Extract the (x, y) coordinate from the center of the cell holding the provided text.  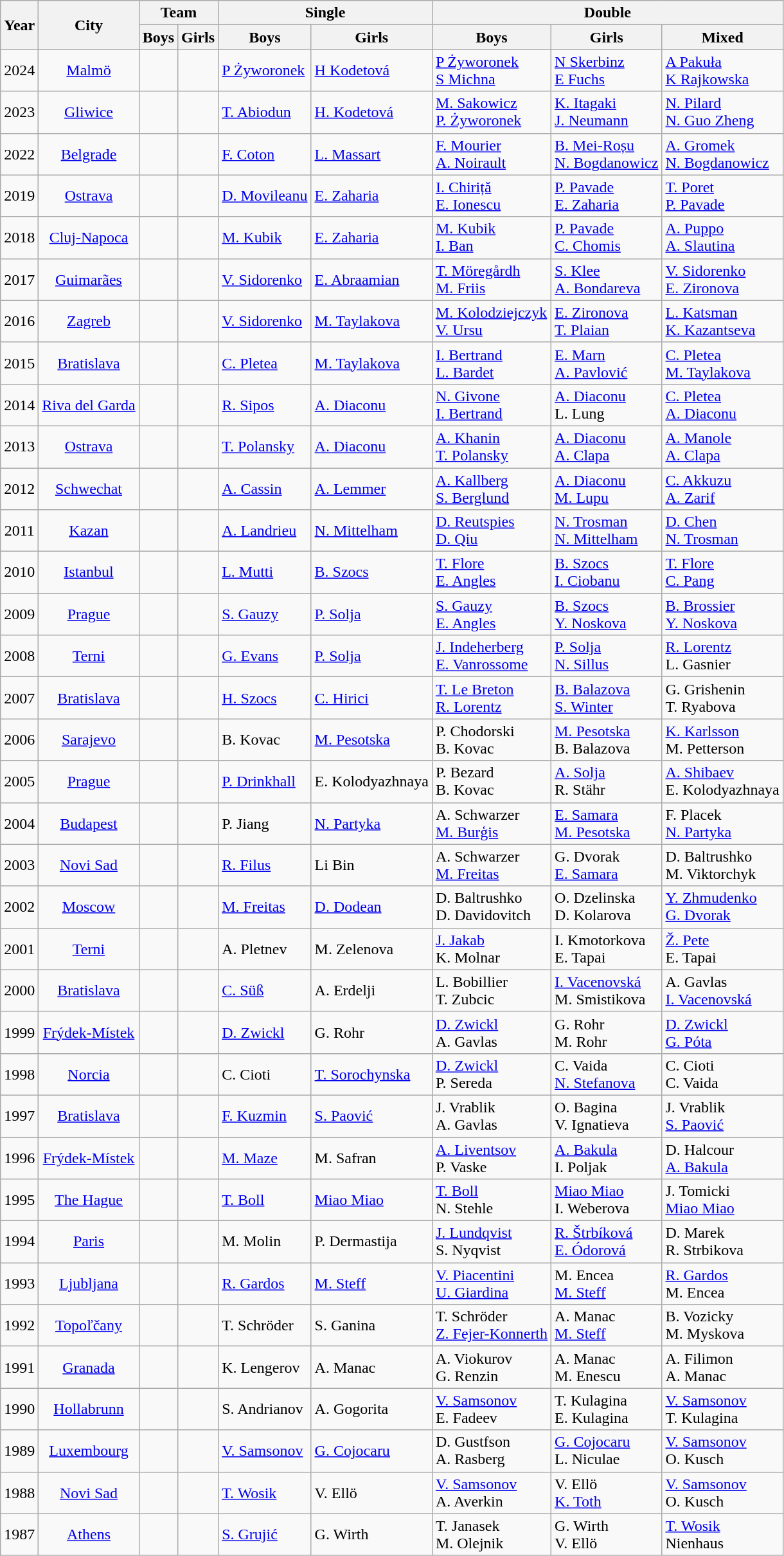
T. Poret P. Pavade (722, 195)
C. Cioti C. Vaida (722, 1074)
C. Pletea A. Diaconu (722, 405)
1991 (19, 1367)
2007 (19, 698)
C. Vaida N. Stefanova (607, 1074)
P. Jiang (265, 823)
L. Bobillier T. Zubcic (491, 990)
2016 (19, 321)
D. Zwickl (265, 1033)
V. Samsonov E. Fadeev (491, 1409)
Norcia (89, 1074)
D. Chen N. Trosman (722, 531)
2015 (19, 363)
A. Erdelji (371, 990)
M. Sakowicz P. Żyworonek (491, 112)
C. Süß (265, 990)
M. Zelenova (371, 949)
A. Solja R. Stähr (607, 782)
A. Khanin T. Polansky (491, 446)
2023 (19, 112)
S. Grujić (265, 1534)
N. Trosman N. Mittelham (607, 531)
A Pakuła K Rajkowska (722, 71)
1987 (19, 1534)
1999 (19, 1033)
Li Bin (371, 865)
A. Puppo A. Slautina (722, 238)
2010 (19, 572)
I. Bertrand L. Bardet (491, 363)
T. Schröder Z. Fejer-Konnerth (491, 1326)
M. Kubik (265, 238)
C. Pletea (265, 363)
2018 (19, 238)
Schwechat (89, 489)
Y. Zhmudenko G. Dvorak (722, 907)
O. Bagina V. Ignatieva (607, 1116)
J. Indeherberg E. Vanrossome (491, 656)
Miao Miao I. Weberova (607, 1200)
P. Solja N. Sillus (607, 656)
1990 (19, 1409)
A. Diaconu L. Lung (607, 405)
J. Vrablik S. Paović (722, 1116)
E. Kolodyazhnaya (371, 782)
D. Zwickl P. Sereda (491, 1074)
E. Marn A. Pavlović (607, 363)
Athens (89, 1534)
F. Placek N. Partyka (722, 823)
P. Pavade C. Chomis (607, 238)
2013 (19, 446)
R. Filus (265, 865)
D. Zwickl A. Gavlas (491, 1033)
B. Szocs (371, 572)
G. Wirth V. Ellö (607, 1534)
S. Gauzy E. Angles (491, 615)
A. Liventsov P. Vaske (491, 1157)
Team (179, 13)
L. Katsman K. Kazantseva (722, 321)
P. Drinkhall (265, 782)
S. Klee A. Bondareva (607, 279)
D. Baltrushko M. Viktorchyk (722, 865)
V. Sidorenko E. Zironova (722, 279)
F. Coton (265, 154)
D. Halcour A. Bakula (722, 1157)
Double (607, 13)
B. Mei-Roșu N. Bogdanowicz (607, 154)
Year (19, 25)
Cluj-Napoca (89, 238)
2022 (19, 154)
D. Zwickl G. Póta (722, 1033)
C. Pletea M. Taylakova (722, 363)
A. Cassin (265, 489)
A. Gavlas I. Vacenovská (722, 990)
P. Bezard B. Kovac (491, 782)
Gliwice (89, 112)
City (89, 25)
T. Le Breton R. Lorentz (491, 698)
A. Lemmer (371, 489)
N Skerbinz E Fuchs (607, 71)
J. Tomicki Miao Miao (722, 1200)
Istanbul (89, 572)
T. Möregårdh M. Friis (491, 279)
2011 (19, 531)
Riva del Garda (89, 405)
H Kodetová (371, 71)
A. Kallberg S. Berglund (491, 489)
G. Wirth (371, 1534)
A. Gromek N. Bogdanowicz (722, 154)
E. Samara M. Pesotska (607, 823)
Sarajevo (89, 739)
M. Steff (371, 1283)
Mixed (722, 37)
K. Lengerov (265, 1367)
1993 (19, 1283)
1989 (19, 1451)
M. Maze (265, 1157)
G. Rohr M. Rohr (607, 1033)
2008 (19, 656)
A. Shibaev E. Kolodyazhnaya (722, 782)
2005 (19, 782)
Single (325, 13)
N. Pilard N. Guo Zheng (722, 112)
T. Boll (265, 1200)
1996 (19, 1157)
1997 (19, 1116)
2006 (19, 739)
D. Dodean (371, 907)
M. Encea M. Steff (607, 1283)
D. Baltrushko D. Davidovitch (491, 907)
B. Kovac (265, 739)
V. Ellö (371, 1493)
T. Abiodun (265, 112)
G. Evans (265, 656)
T. Schröder (265, 1326)
A. Viokurov G. Renzin (491, 1367)
R. Sipos (265, 405)
T. Janasek M. Olejnik (491, 1534)
M. Molin (265, 1242)
K. Itagaki J. Neumann (607, 112)
2012 (19, 489)
2003 (19, 865)
V. Samsonov (265, 1451)
T. Boll N. Stehle (491, 1200)
Malmö (89, 71)
H. Szocs (265, 698)
N. Partyka (371, 823)
F. Mourier A. Noirault (491, 154)
2014 (19, 405)
D. Reutspies D. Qiu (491, 531)
V. Samsonov T. Kulagina (722, 1409)
I. Chiriță E. Ionescu (491, 195)
T. Wosik (265, 1493)
D. Gustfson A. Rasberg (491, 1451)
2024 (19, 71)
D. Marek R. Strbikova (722, 1242)
A. Manac (371, 1367)
E. Zironova T. Plaian (607, 321)
C. Akkuzu A. Zarif (722, 489)
Ž. Pete E. Tapai (722, 949)
M. Kolodziejczyk V. Ursu (491, 321)
Budapest (89, 823)
B. Szocs I. Ciobanu (607, 572)
B. Brossier Y. Noskova (722, 615)
A. Schwarzer M. Freitas (491, 865)
S. Andrianov (265, 1409)
F. Kuzmin (265, 1116)
2004 (19, 823)
Hollabrunn (89, 1409)
1992 (19, 1326)
P Żyworonek S Michna (491, 71)
B. Balazova S. Winter (607, 698)
P Żyworonek (265, 71)
A. Filimon A. Manac (722, 1367)
I. Vacenovská M. Smistikova (607, 990)
M. Safran (371, 1157)
A. Diaconu A. Clapa (607, 446)
Kazan (89, 531)
H. Kodetová (371, 112)
Guimarães (89, 279)
A. Bakula I. Poljak (607, 1157)
V. Samsonov A. Averkin (491, 1493)
M. Kubik I. Ban (491, 238)
L. Mutti (265, 572)
G. Dvorak E. Samara (607, 865)
N. Mittelham (371, 531)
V. Ellö K. Toth (607, 1493)
K. Karlsson M. Petterson (722, 739)
2017 (19, 279)
R. Lorentz L. Gasnier (722, 656)
P. Pavade E. Zaharia (607, 195)
A. Diaconu M. Lupu (607, 489)
2001 (19, 949)
M. Pesotska B. Balazova (607, 739)
P. Dermastija (371, 1242)
G. Cojocaru (371, 1451)
J. Jakab K. Molnar (491, 949)
J. Vrablik A. Gavlas (491, 1116)
Paris (89, 1242)
1998 (19, 1074)
Topoľčany (89, 1326)
T. Sorochynska (371, 1074)
Miao Miao (371, 1200)
B. Szocs Y. Noskova (607, 615)
G. Grishenin T. Ryabova (722, 698)
E. Abraamian (371, 279)
Granada (89, 1367)
O. Dzelinska D. Kolarova (607, 907)
M. Freitas (265, 907)
A. Manac M. Enescu (607, 1367)
A. Landrieu (265, 531)
C. Cioti (265, 1074)
A. Pletnev (265, 949)
1994 (19, 1242)
Moscow (89, 907)
P. Chodorski B. Kovac (491, 739)
R. Gardos M. Encea (722, 1283)
2019 (19, 195)
D. Movileanu (265, 195)
R. Štrbíková E. Ódorová (607, 1242)
I. Kmotorkova E. Tapai (607, 949)
N. Givone I. Bertrand (491, 405)
L. Massart (371, 154)
T. Kulagina E. Kulagina (607, 1409)
S. Paović (371, 1116)
1988 (19, 1493)
T. Flore E. Angles (491, 572)
S. Ganina (371, 1326)
The Hague (89, 1200)
A. Manac M. Steff (607, 1326)
2000 (19, 990)
Luxembourg (89, 1451)
2002 (19, 907)
Zagreb (89, 321)
G. Rohr (371, 1033)
A. Schwarzer M. Burģis (491, 823)
Belgrade (89, 154)
B. Vozicky M. Myskova (722, 1326)
A. Manole A. Clapa (722, 446)
M. Pesotska (371, 739)
C. Hirici (371, 698)
V. Piacentini U. Giardina (491, 1283)
T. Polansky (265, 446)
J. Lundqvist S. Nyqvist (491, 1242)
1995 (19, 1200)
S. Gauzy (265, 615)
T. Flore C. Pang (722, 572)
2009 (19, 615)
R. Gardos (265, 1283)
T. Wosik Nienhaus (722, 1534)
Ljubljana (89, 1283)
A. Gogorita (371, 1409)
G. Cojocaru L. Niculae (607, 1451)
